Search for the cell housing the specified text and yield its (x, y) center coordinate. 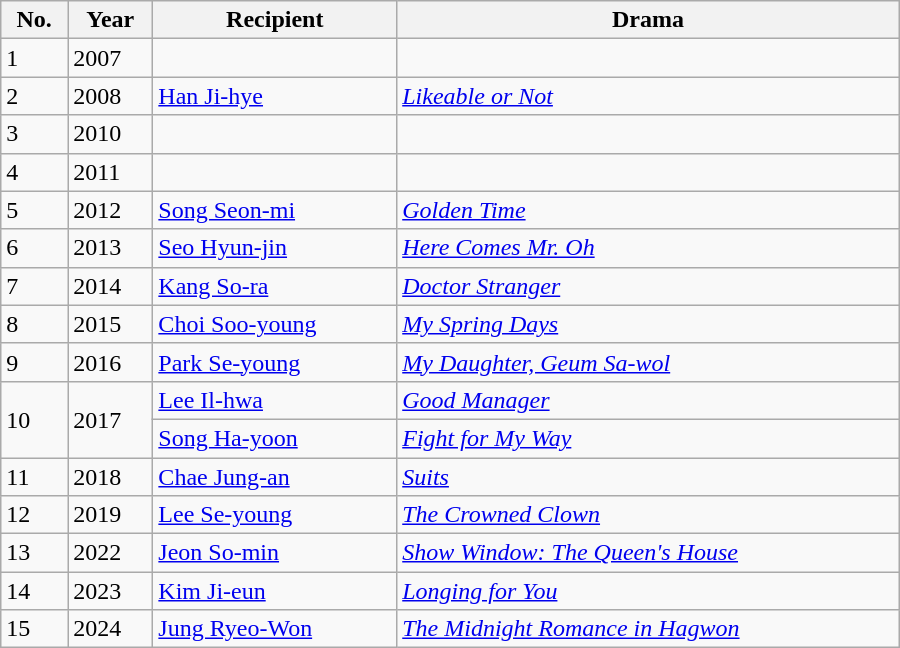
Year (110, 20)
1 (34, 58)
2017 (110, 419)
Song Ha-yoon (275, 438)
The Crowned Clown (648, 515)
2007 (110, 58)
2010 (110, 134)
Fight for My Way (648, 438)
15 (34, 629)
6 (34, 248)
14 (34, 591)
10 (34, 419)
My Daughter, Geum Sa-wol (648, 362)
Golden Time (648, 210)
3 (34, 134)
13 (34, 553)
Longing for You (648, 591)
Lee Il-hwa (275, 400)
2013 (110, 248)
My Spring Days (648, 324)
Good Manager (648, 400)
Drama (648, 20)
Choi Soo-young (275, 324)
Likeable or Not (648, 96)
4 (34, 172)
Show Window: The Queen's House (648, 553)
2019 (110, 515)
12 (34, 515)
Chae Jung-an (275, 477)
11 (34, 477)
2024 (110, 629)
Seo Hyun-jin (275, 248)
Han Ji-hye (275, 96)
7 (34, 286)
Here Comes Mr. Oh (648, 248)
2008 (110, 96)
Song Seon-mi (275, 210)
2012 (110, 210)
2 (34, 96)
Doctor Stranger (648, 286)
2016 (110, 362)
Jeon So-min (275, 553)
Jung Ryeo-Won (275, 629)
2015 (110, 324)
Lee Se-young (275, 515)
Park Se-young (275, 362)
2023 (110, 591)
Kang So-ra (275, 286)
5 (34, 210)
No. (34, 20)
2011 (110, 172)
Kim Ji-eun (275, 591)
2014 (110, 286)
2022 (110, 553)
8 (34, 324)
The Midnight Romance in Hagwon (648, 629)
9 (34, 362)
Recipient (275, 20)
Suits (648, 477)
2018 (110, 477)
